Pinpoint the cell where the given text exists, returning its [x, y] midpoint coordinate. 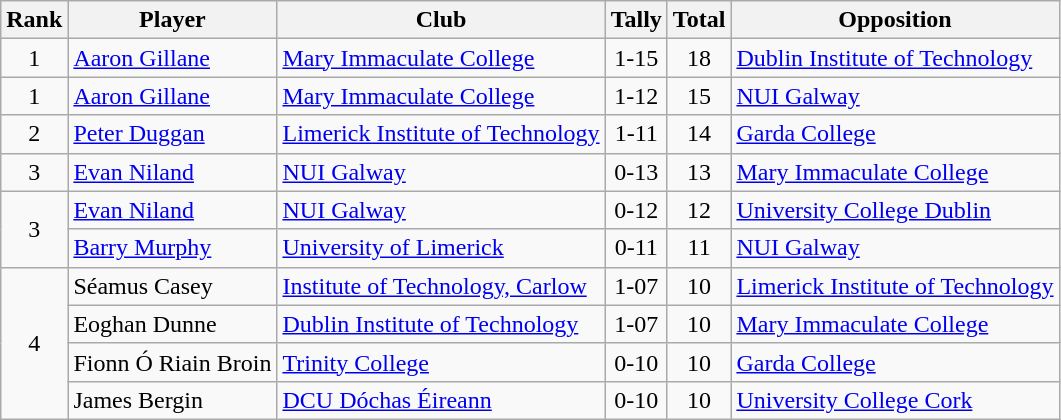
Institute of Technology, Carlow [441, 286]
4 [34, 343]
13 [699, 172]
Trinity College [441, 362]
University of Limerick [441, 248]
0-13 [636, 172]
Eoghan Dunne [172, 324]
Club [441, 20]
Total [699, 20]
Séamus Casey [172, 286]
1-12 [636, 96]
15 [699, 96]
University College Dublin [895, 210]
0-11 [636, 248]
18 [699, 58]
Opposition [895, 20]
James Bergin [172, 400]
Player [172, 20]
Tally [636, 20]
0-12 [636, 210]
2 [34, 134]
12 [699, 210]
University College Cork [895, 400]
1-11 [636, 134]
Rank [34, 20]
Barry Murphy [172, 248]
DCU Dóchas Éireann [441, 400]
14 [699, 134]
1-15 [636, 58]
11 [699, 248]
Fionn Ó Riain Broin [172, 362]
Peter Duggan [172, 134]
